Locate the cell with the specified text and output its (x, y) center coordinate. 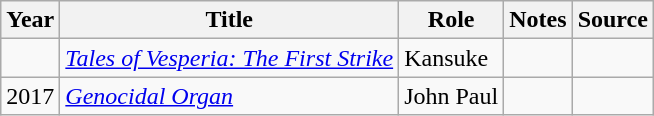
Notes (538, 20)
Genocidal Organ (230, 96)
Kansuke (452, 58)
Role (452, 20)
John Paul (452, 96)
Source (612, 20)
2017 (30, 96)
Tales of Vesperia: The First Strike (230, 58)
Title (230, 20)
Year (30, 20)
